Detect which cell encompasses the target text, then output its [X, Y] center coordinate. 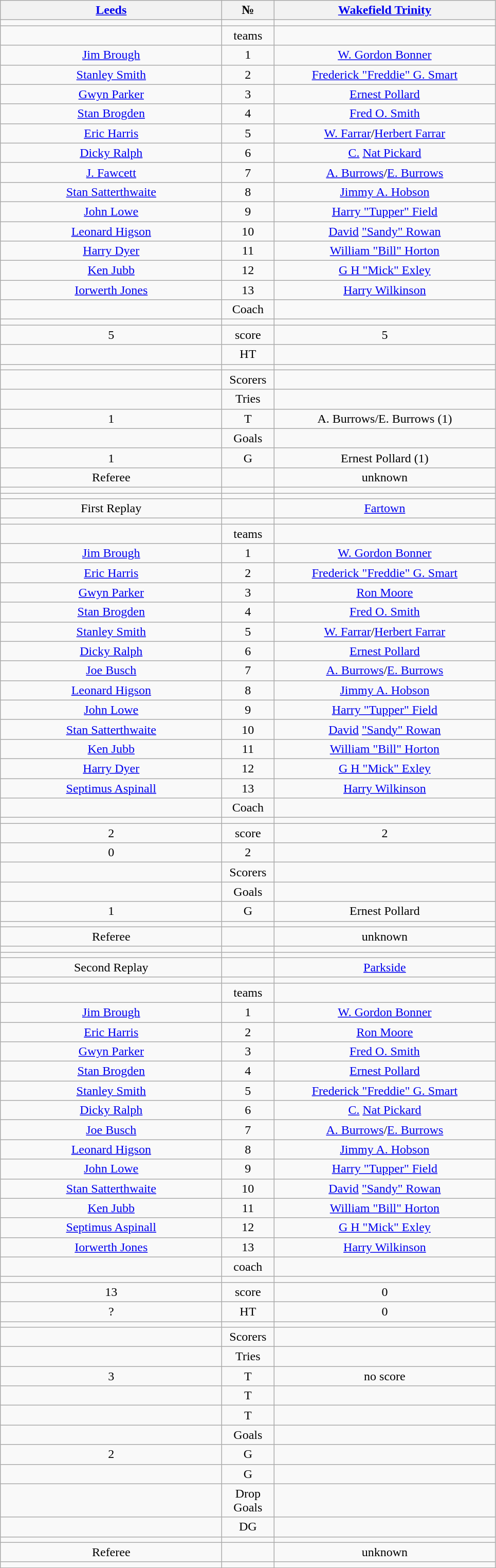
J. Fawcett [111, 172]
Parkside [384, 967]
First Replay [111, 509]
Second Replay [111, 967]
Wakefield Trinity [384, 10]
№ [248, 10]
coach [248, 1267]
Fartown [384, 509]
Ernest Pollard (1) [384, 458]
no score [384, 1376]
DG [248, 1527]
Drop Goals [248, 1501]
A. Burrows/E. Burrows (1) [384, 419]
Leeds [111, 10]
? [111, 1311]
